Provide the (X, Y) coordinate of the cell's center where the given text is located.  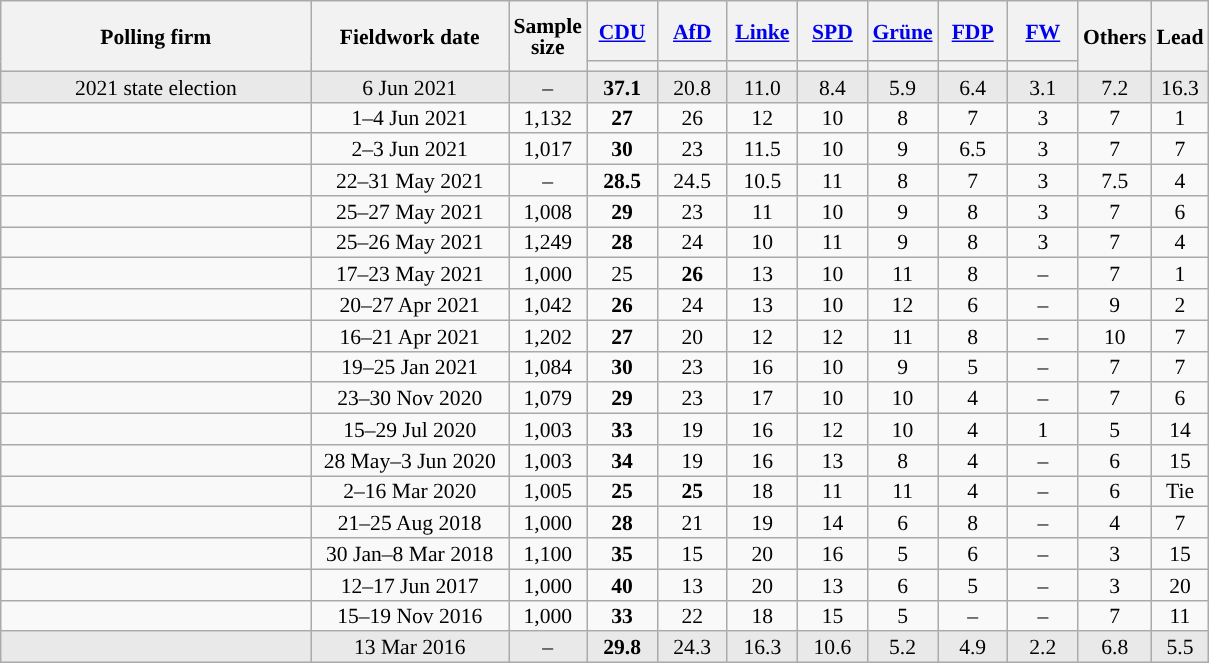
2.2 (1043, 648)
2–16 Mar 2020 (410, 492)
37.1 (622, 86)
22 (692, 616)
3.1 (1043, 86)
5.2 (902, 648)
6.8 (1115, 648)
Samplesize (547, 36)
16–21 Apr 2021 (410, 336)
6.5 (973, 150)
12–17 Jun 2017 (410, 584)
FDP (973, 31)
Fieldwork date (410, 36)
6.4 (973, 86)
2 (1180, 304)
Polling firm (156, 36)
19–25 Jan 2021 (410, 366)
4.9 (973, 648)
25–26 May 2021 (410, 242)
1,079 (547, 398)
30 Jan–8 Mar 2018 (410, 554)
22–31 May 2021 (410, 180)
5.5 (1180, 648)
2021 state election (156, 86)
24.5 (692, 180)
SPD (832, 31)
5.9 (902, 86)
21–25 Aug 2018 (410, 522)
8.4 (832, 86)
6 Jun 2021 (410, 86)
17–23 May 2021 (410, 274)
Tie (1180, 492)
1,008 (547, 212)
21 (692, 522)
AfD (692, 31)
7.2 (1115, 86)
1,202 (547, 336)
15–29 Jul 2020 (410, 430)
Linke (762, 31)
1,084 (547, 366)
34 (622, 460)
Others (1115, 36)
28 May–3 Jun 2020 (410, 460)
15–19 Nov 2016 (410, 616)
35 (622, 554)
1–4 Jun 2021 (410, 118)
1,042 (547, 304)
10.5 (762, 180)
17 (762, 398)
13 Mar 2016 (410, 648)
1,249 (547, 242)
20–27 Apr 2021 (410, 304)
1,100 (547, 554)
20.8 (692, 86)
1,132 (547, 118)
28.5 (622, 180)
7.5 (1115, 180)
24.3 (692, 648)
23–30 Nov 2020 (410, 398)
11.0 (762, 86)
FW (1043, 31)
CDU (622, 31)
1,005 (547, 492)
11.5 (762, 150)
10.6 (832, 648)
2–3 Jun 2021 (410, 150)
29.8 (622, 648)
40 (622, 584)
Lead (1180, 36)
1,017 (547, 150)
25–27 May 2021 (410, 212)
Grüne (902, 31)
